Output the (X, Y) coordinate of the center of the cell containing the given text.  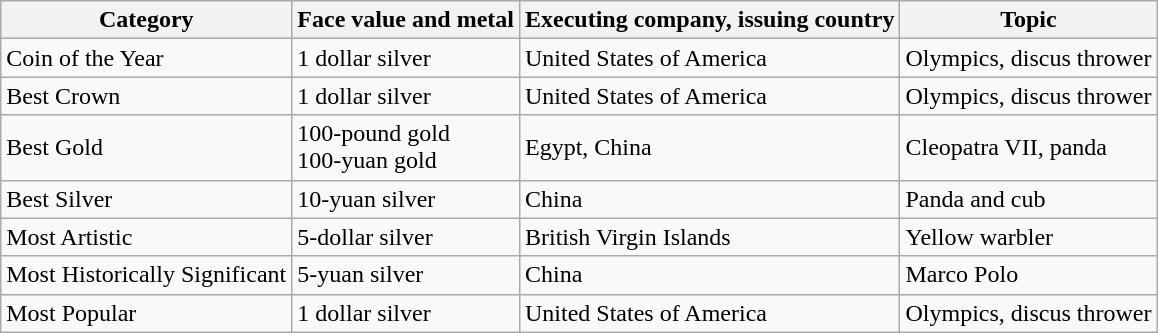
Best Gold (146, 148)
Best Crown (146, 96)
Executing company, issuing country (709, 20)
Topic (1028, 20)
10-yuan silver (406, 199)
Most Artistic (146, 237)
Yellow warbler (1028, 237)
Most Popular (146, 313)
5-dollar silver (406, 237)
Category (146, 20)
Face value and metal (406, 20)
Cleopatra VII, panda (1028, 148)
Best Silver (146, 199)
100-pound gold100-yuan gold (406, 148)
Egypt, China (709, 148)
Coin of the Year (146, 58)
British Virgin Islands (709, 237)
5-yuan silver (406, 275)
Panda and cub (1028, 199)
Most Historically Significant (146, 275)
Marco Polo (1028, 275)
